For the text-containing cell, return its midpoint in (x, y) coordinate format. 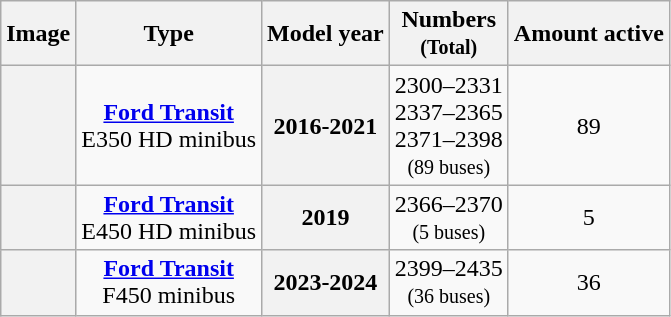
Ford TransitF450 minibus (169, 282)
Numbers(Total) (448, 34)
36 (588, 282)
2366–2370(5 buses) (448, 218)
Amount active (588, 34)
2300–23312337–23652371–2398(89 buses) (448, 126)
Image (38, 34)
Ford TransitE350 HD minibus (169, 126)
2019 (326, 218)
Type (169, 34)
Model year (326, 34)
2399–2435(36 buses) (448, 282)
5 (588, 218)
2023-2024 (326, 282)
2016-2021 (326, 126)
Ford TransitE450 HD minibus (169, 218)
89 (588, 126)
